Determine the [X, Y] coordinate at the center of the cell enclosing the given text.  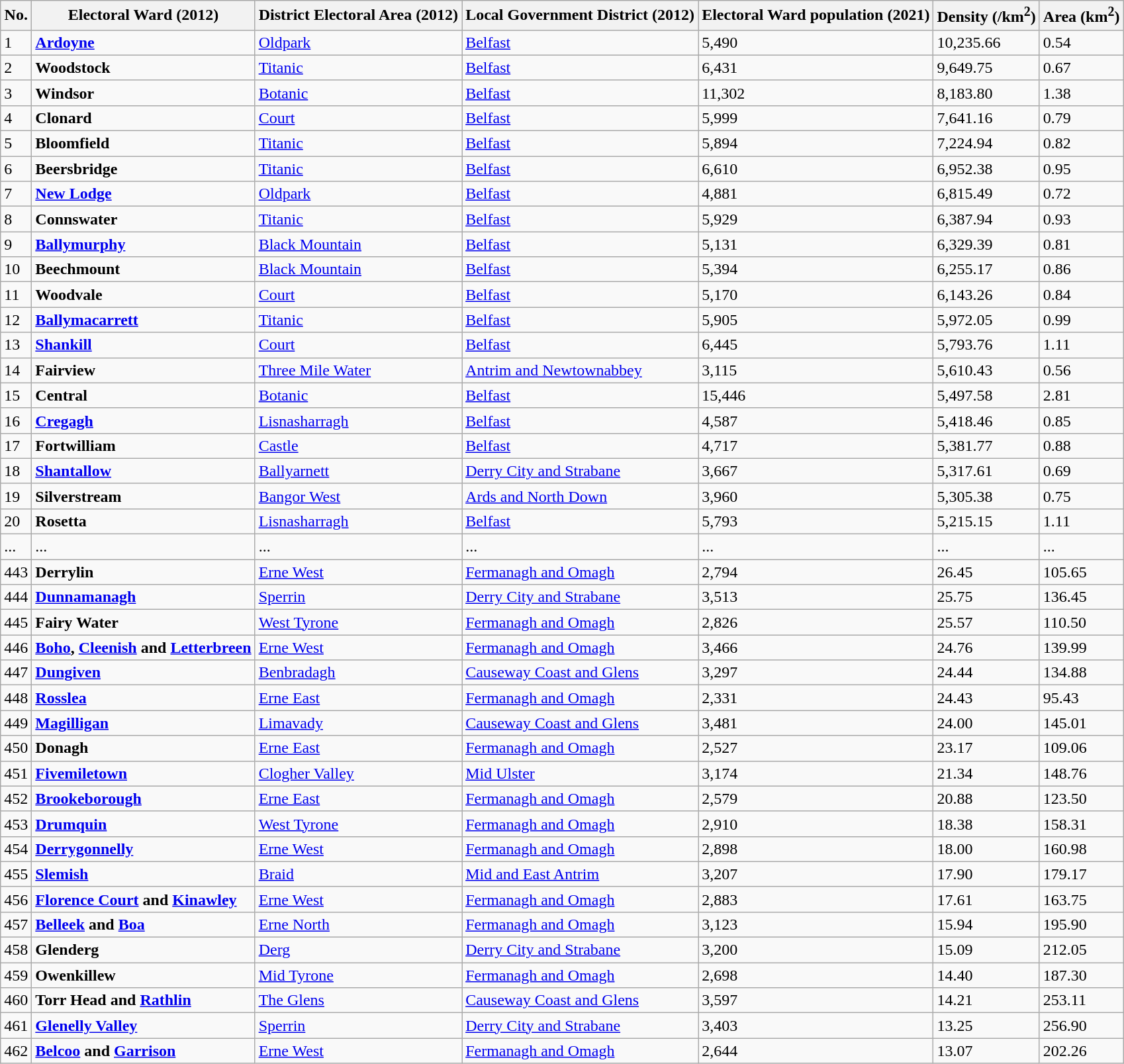
2,579 [816, 798]
4,717 [816, 446]
6,610 [816, 169]
0.56 [1082, 370]
Fairview [143, 370]
14 [16, 370]
0.54 [1082, 42]
No. [16, 16]
Fivemiletown [143, 773]
2,826 [816, 622]
5,490 [816, 42]
449 [16, 723]
21.34 [986, 773]
4,881 [816, 194]
Glenelly Valley [143, 1026]
148.76 [1082, 773]
450 [16, 748]
The Glens [359, 1000]
Rosetta [143, 521]
134.88 [1082, 673]
0.69 [1082, 471]
Ardoyne [143, 42]
Castle [359, 446]
15.94 [986, 924]
2,331 [816, 698]
Silverstream [143, 496]
Magilligan [143, 723]
3,115 [816, 370]
0.72 [1082, 194]
Antrim and Newtownabbey [580, 370]
25.57 [986, 622]
24.44 [986, 673]
11 [16, 295]
Derrygonnelly [143, 849]
256.90 [1082, 1026]
452 [16, 798]
Area (km2) [1082, 16]
6,445 [816, 345]
Density (/km2) [986, 16]
Mid and East Antrim [580, 874]
458 [16, 950]
8,183.80 [986, 93]
26.45 [986, 572]
Ballymacarrett [143, 320]
6,329.39 [986, 244]
6,387.94 [986, 219]
Benbradagh [359, 673]
461 [16, 1026]
10 [16, 269]
Beechmount [143, 269]
3,466 [816, 648]
15.09 [986, 950]
5,418.46 [986, 420]
9,649.75 [986, 68]
457 [16, 924]
5,497.58 [986, 395]
3,207 [816, 874]
3,597 [816, 1000]
3,297 [816, 673]
Braid [359, 874]
3,174 [816, 773]
Clonard [143, 118]
0.99 [1082, 320]
462 [16, 1051]
5,793.76 [986, 345]
454 [16, 849]
14.40 [986, 975]
5,131 [816, 244]
123.50 [1082, 798]
4 [16, 118]
160.98 [1082, 849]
459 [16, 975]
5,929 [816, 219]
3,403 [816, 1026]
2,527 [816, 748]
158.31 [1082, 824]
202.26 [1082, 1051]
451 [16, 773]
0.95 [1082, 169]
6,815.49 [986, 194]
25.75 [986, 597]
145.01 [1082, 723]
Ballymurphy [143, 244]
24.00 [986, 723]
15 [16, 395]
2,883 [816, 899]
Ards and North Down [580, 496]
3,481 [816, 723]
17 [16, 446]
456 [16, 899]
13.07 [986, 1051]
Boho, Cleenish and Letterbreen [143, 648]
1 [16, 42]
Erne North [359, 924]
455 [16, 874]
3,667 [816, 471]
Dungiven [143, 673]
445 [16, 622]
17.61 [986, 899]
20 [16, 521]
5,305.38 [986, 496]
187.30 [1082, 975]
11,302 [816, 93]
Woodstock [143, 68]
448 [16, 698]
Connswater [143, 219]
Rosslea [143, 698]
7 [16, 194]
5,394 [816, 269]
6,952.38 [986, 169]
15,446 [816, 395]
Electoral Ward (2012) [143, 16]
6,255.17 [986, 269]
2,794 [816, 572]
12 [16, 320]
Shantallow [143, 471]
2,644 [816, 1051]
13.25 [986, 1026]
460 [16, 1000]
5,999 [816, 118]
5,317.61 [986, 471]
5,381.77 [986, 446]
0.88 [1082, 446]
0.82 [1082, 144]
0.86 [1082, 269]
0.79 [1082, 118]
Donagh [143, 748]
14.21 [986, 1000]
5,610.43 [986, 370]
2,698 [816, 975]
3,123 [816, 924]
18.00 [986, 849]
Derg [359, 950]
Limavady [359, 723]
20.88 [986, 798]
Mid Tyrone [359, 975]
139.99 [1082, 648]
Belleek and Boa [143, 924]
Glenderg [143, 950]
5,215.15 [986, 521]
Windsor [143, 93]
110.50 [1082, 622]
2,898 [816, 849]
17.90 [986, 874]
Beersbridge [143, 169]
6,143.26 [986, 295]
136.45 [1082, 597]
5,894 [816, 144]
3,200 [816, 950]
195.90 [1082, 924]
Fairy Water [143, 622]
Three Mile Water [359, 370]
Torr Head and Rathlin [143, 1000]
7,641.16 [986, 118]
Clogher Valley [359, 773]
10,235.66 [986, 42]
0.81 [1082, 244]
5,972.05 [986, 320]
0.85 [1082, 420]
16 [16, 420]
9 [16, 244]
6 [16, 169]
0.84 [1082, 295]
2 [16, 68]
446 [16, 648]
447 [16, 673]
Drumquin [143, 824]
Bloomfield [143, 144]
105.65 [1082, 572]
Ballyarnett [359, 471]
5,170 [816, 295]
0.67 [1082, 68]
5,793 [816, 521]
7,224.94 [986, 144]
3 [16, 93]
3,513 [816, 597]
2,910 [816, 824]
95.43 [1082, 698]
Central [143, 395]
Fortwilliam [143, 446]
179.17 [1082, 874]
Local Government District (2012) [580, 16]
District Electoral Area (2012) [359, 16]
4,587 [816, 420]
Florence Court and Kinawley [143, 899]
Belcoo and Garrison [143, 1051]
5 [16, 144]
Brookeborough [143, 798]
New Lodge [143, 194]
1.38 [1082, 93]
253.11 [1082, 1000]
Electoral Ward population (2021) [816, 16]
13 [16, 345]
18.38 [986, 824]
443 [16, 572]
3,960 [816, 496]
Derrylin [143, 572]
Dunnamanagh [143, 597]
2.81 [1082, 395]
0.93 [1082, 219]
Mid Ulster [580, 773]
Cregagh [143, 420]
163.75 [1082, 899]
18 [16, 471]
Slemish [143, 874]
Woodvale [143, 295]
212.05 [1082, 950]
453 [16, 824]
24.76 [986, 648]
Bangor West [359, 496]
444 [16, 597]
109.06 [1082, 748]
19 [16, 496]
Owenkillew [143, 975]
Shankill [143, 345]
8 [16, 219]
23.17 [986, 748]
0.75 [1082, 496]
6,431 [816, 68]
24.43 [986, 698]
5,905 [816, 320]
